Locate the cell with the specified text and output its (X, Y) center coordinate. 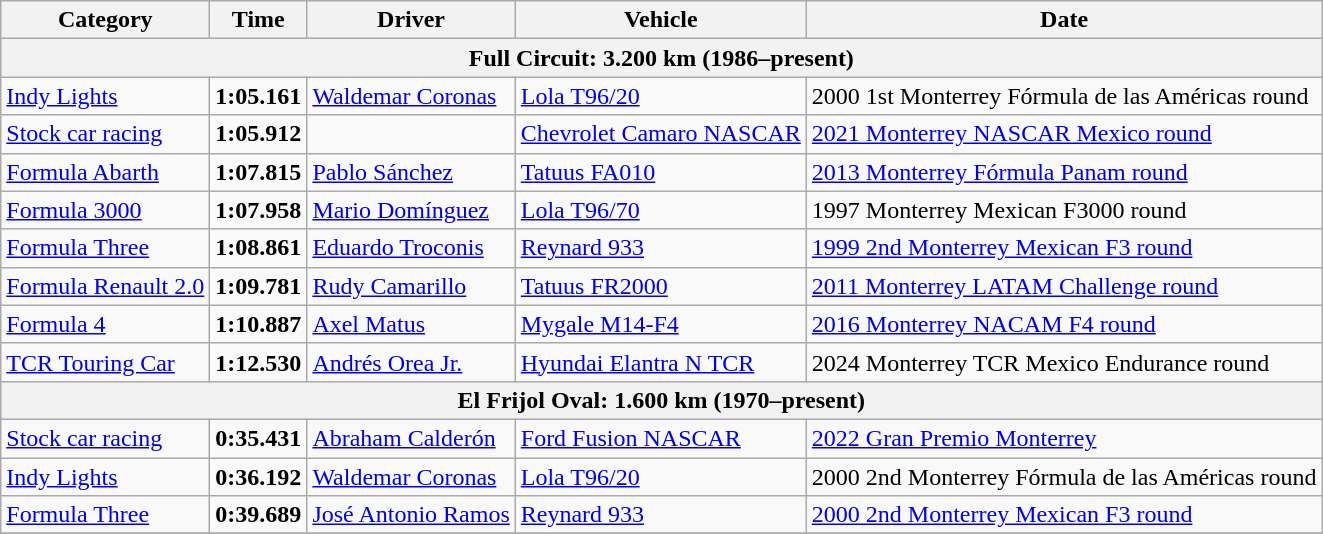
Rudy Camarillo (411, 286)
0:36.192 (258, 477)
José Antonio Ramos (411, 515)
Ford Fusion NASCAR (660, 438)
Mygale M14-F4 (660, 324)
Formula Renault 2.0 (106, 286)
1:08.861 (258, 248)
Category (106, 20)
El Frijol Oval: 1.600 km (1970–present) (662, 400)
Time (258, 20)
2000 2nd Monterrey Fórmula de las Américas round (1064, 477)
Lola T96/70 (660, 210)
1:12.530 (258, 362)
Chevrolet Camaro NASCAR (660, 134)
1:05.912 (258, 134)
0:39.689 (258, 515)
2000 1st Monterrey Fórmula de las Américas round (1064, 96)
Formula Abarth (106, 172)
Vehicle (660, 20)
2022 Gran Premio Monterrey (1064, 438)
1997 Monterrey Mexican F3000 round (1064, 210)
1:10.887 (258, 324)
0:35.431 (258, 438)
1999 2nd Monterrey Mexican F3 round (1064, 248)
1:09.781 (258, 286)
2011 Monterrey LATAM Challenge round (1064, 286)
Eduardo Troconis (411, 248)
1:07.958 (258, 210)
Date (1064, 20)
2013 Monterrey Fórmula Panam round (1064, 172)
Abraham Calderón (411, 438)
Formula 3000 (106, 210)
Hyundai Elantra N TCR (660, 362)
Tatuus FA010 (660, 172)
TCR Touring Car (106, 362)
2016 Monterrey NACAM F4 round (1064, 324)
Driver (411, 20)
Andrés Orea Jr. (411, 362)
2024 Monterrey TCR Mexico Endurance round (1064, 362)
2021 Monterrey NASCAR Mexico round (1064, 134)
Full Circuit: 3.200 km (1986–present) (662, 58)
2000 2nd Monterrey Mexican F3 round (1064, 515)
Formula 4 (106, 324)
Axel Matus (411, 324)
1:07.815 (258, 172)
Pablo Sánchez (411, 172)
Mario Domínguez (411, 210)
1:05.161 (258, 96)
Tatuus FR2000 (660, 286)
